Return [x, y] of the center of cell containing provided text 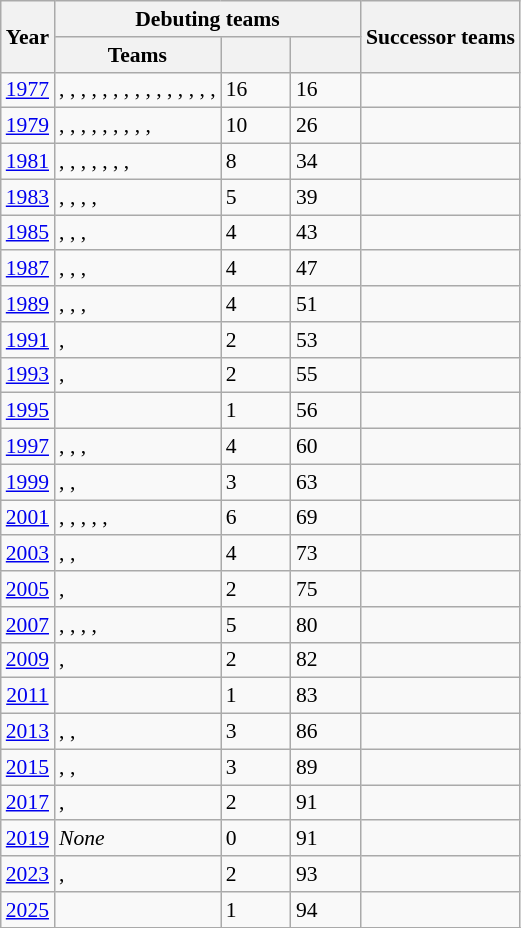
2017 [28, 803]
, , , , , [138, 518]
82 [326, 660]
1977 [28, 90]
2009 [28, 660]
6 [256, 518]
89 [326, 767]
2013 [28, 732]
1979 [28, 126]
94 [326, 910]
2025 [28, 910]
Successor teams [440, 36]
1987 [28, 269]
69 [326, 518]
None [138, 839]
Year [28, 36]
, , , , , , , [138, 162]
2019 [28, 839]
1993 [28, 375]
86 [326, 732]
8 [256, 162]
39 [326, 197]
Teams [138, 55]
10 [256, 126]
53 [326, 340]
80 [326, 625]
1997 [28, 447]
26 [326, 126]
1981 [28, 162]
Debuting teams [208, 19]
75 [326, 589]
2005 [28, 589]
93 [326, 874]
63 [326, 482]
2003 [28, 554]
47 [326, 269]
1995 [28, 411]
56 [326, 411]
60 [326, 447]
43 [326, 233]
2001 [28, 518]
55 [326, 375]
1985 [28, 233]
1983 [28, 197]
2015 [28, 767]
2007 [28, 625]
51 [326, 304]
, , , , , , , , , , , , , , , [138, 90]
1989 [28, 304]
34 [326, 162]
2011 [28, 696]
2023 [28, 874]
, , , , , , , , , [138, 126]
83 [326, 696]
73 [326, 554]
1999 [28, 482]
0 [256, 839]
1991 [28, 340]
